Find where the given text appears and provide that cell's center as [X, Y] coordinate. 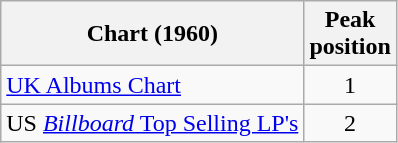
2 [350, 123]
Chart (1960) [152, 34]
Peakposition [350, 34]
1 [350, 85]
UK Albums Chart [152, 85]
US Billboard Top Selling LP's [152, 123]
